Search for the cell housing the specified text and yield its (X, Y) center coordinate. 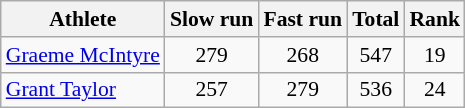
268 (302, 55)
Slow run (212, 19)
24 (434, 90)
19 (434, 55)
257 (212, 90)
Grant Taylor (83, 90)
547 (376, 55)
Graeme McIntyre (83, 55)
Rank (434, 19)
Total (376, 19)
Athlete (83, 19)
536 (376, 90)
Fast run (302, 19)
